Identify which cell holds the provided text, then report its (X, Y) central coordinate. 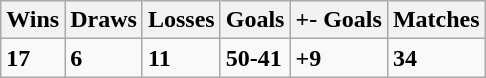
Goals (255, 20)
11 (181, 58)
6 (104, 58)
Wins (33, 20)
+9 (338, 58)
34 (436, 58)
Draws (104, 20)
Losses (181, 20)
+- Goals (338, 20)
17 (33, 58)
50-41 (255, 58)
Matches (436, 20)
